Capture the cell that displays the provided text and extract its (X, Y) central coordinate. 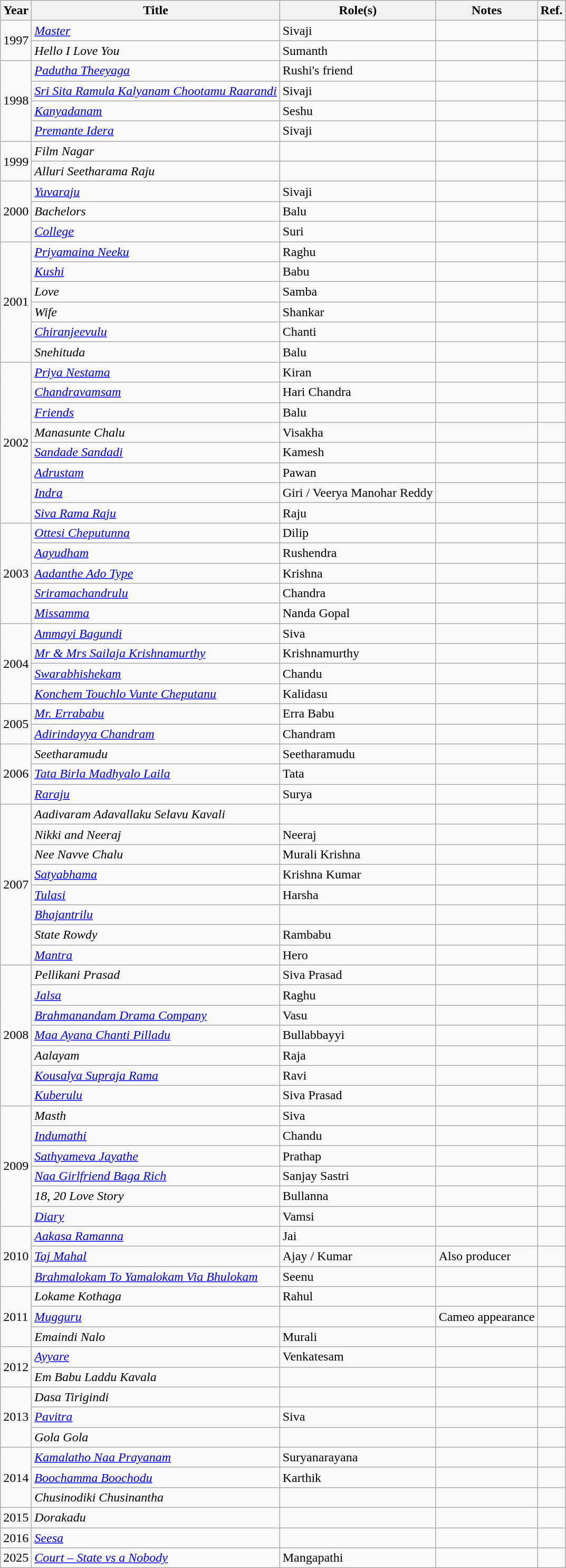
Murali Krishna (358, 854)
Pawan (358, 473)
Konchem Touchlo Vunte Cheputanu (156, 694)
Rushendra (358, 553)
Padutha Theeyaga (156, 71)
Priya Nestama (156, 372)
2002 (16, 442)
Mr. Errababu (156, 714)
2000 (16, 211)
Hello I Love You (156, 51)
Krishna Kumar (358, 874)
Suryanarayana (358, 1457)
Love (156, 292)
Chandravamsam (156, 392)
Maa Ayana Chanti Pilladu (156, 1035)
Bullabbayyi (358, 1035)
Manasunte Chalu (156, 432)
Nanda Gopal (358, 613)
Sathyameva Jayathe (156, 1156)
Mantra (156, 955)
State Rowdy (156, 935)
Kamesh (358, 452)
Hero (358, 955)
Karthik (358, 1477)
Court – State vs a Nobody (156, 1558)
Murali (358, 1337)
Ref. (552, 11)
Tata Birla Madhyalo Laila (156, 774)
Kuberulu (156, 1095)
Bullanna (358, 1196)
Raja (358, 1055)
2016 (16, 1538)
Raraju (156, 794)
Title (156, 11)
Brahmanandam Drama Company (156, 1015)
Erra Babu (358, 714)
Premante Idera (156, 131)
Rahul (358, 1297)
Aalayam (156, 1055)
Neeraj (358, 834)
Mugguru (156, 1317)
Seesa (156, 1538)
Ammayi Bagundi (156, 634)
Pellikani Prasad (156, 975)
Seshu (358, 111)
Snehituda (156, 352)
Gola Gola (156, 1437)
Sandade Sandadi (156, 452)
2003 (16, 573)
Kalidasu (358, 694)
Lokame Kothaga (156, 1297)
Naa Girlfriend Baga Rich (156, 1176)
Kanyadanam (156, 111)
2007 (16, 884)
College (156, 231)
Pavitra (156, 1417)
Kousalya Supraja Rama (156, 1075)
Jai (358, 1236)
Dorakadu (156, 1517)
Seenu (358, 1277)
Dilip (358, 533)
2025 (16, 1558)
Masth (156, 1116)
Aayudham (156, 553)
Siva Rama Raju (156, 513)
Vamsi (358, 1216)
Kushi (156, 272)
Emaindi Nalo (156, 1337)
Visakha (358, 432)
Missamma (156, 613)
Priyamaina Neeku (156, 252)
2010 (16, 1257)
Aadanthe Ado Type (156, 573)
Mr & Mrs Sailaja Krishnamurthy (156, 654)
Vasu (358, 1015)
Krishnamurthy (358, 654)
Brahmalokam To Yamalokam Via Bhulokam (156, 1277)
2014 (16, 1477)
Harsha (358, 895)
Sumanth (358, 51)
Alluri Seetharama Raju (156, 171)
Sanjay Sastri (358, 1176)
Boochamma Boochodu (156, 1477)
Notes (486, 11)
Diary (156, 1216)
Sri Sita Ramula Kalyanam Chootamu Raarandi (156, 91)
18, 20 Love Story (156, 1196)
Mangapathi (358, 1558)
Jalsa (156, 995)
1998 (16, 101)
Sriramachandrulu (156, 593)
Em Babu Laddu Kavala (156, 1377)
Taj Mahal (156, 1257)
Aadivaram Adavallaku Selavu Kavali (156, 814)
Rushi's friend (358, 71)
2011 (16, 1317)
Cameo appearance (486, 1317)
Chandram (358, 734)
Nikki and Neeraj (156, 834)
Indumathi (156, 1136)
Shankar (358, 312)
Rambabu (358, 935)
Kamalatho Naa Prayanam (156, 1457)
1997 (16, 41)
1999 (16, 161)
Bachelors (156, 211)
Master (156, 31)
Wife (156, 312)
Tulasi (156, 895)
2004 (16, 664)
Friends (156, 412)
Ayyare (156, 1357)
2001 (16, 302)
2015 (16, 1517)
2009 (16, 1166)
Satyabhama (156, 874)
Krishna (358, 573)
Aakasa Ramanna (156, 1236)
Chiranjeevulu (156, 332)
2013 (16, 1417)
Film Nagar (156, 151)
Giri / Veerya Manohar Reddy (358, 493)
Yuvaraju (156, 191)
Ajay / Kumar (358, 1257)
Dasa Tirigindi (156, 1397)
Bhajantrilu (156, 915)
Also producer (486, 1257)
Suri (358, 231)
Surya (358, 794)
Samba (358, 292)
Swarabhishekam (156, 674)
2008 (16, 1035)
Ravi (358, 1075)
2005 (16, 724)
Chanti (358, 332)
Hari Chandra (358, 392)
Chandra (358, 593)
Ottesi Cheputunna (156, 533)
Kiran (358, 372)
Babu (358, 272)
Indra (156, 493)
Adirindayya Chandram (156, 734)
Raju (358, 513)
Nee Navve Chalu (156, 854)
Role(s) (358, 11)
Chusinodiki Chusinantha (156, 1497)
Prathap (358, 1156)
Year (16, 11)
Venkatesam (358, 1357)
2006 (16, 774)
2012 (16, 1367)
Adrustam (156, 473)
Tata (358, 774)
